Find where the given text appears and provide that cell's center as (X, Y) coordinate. 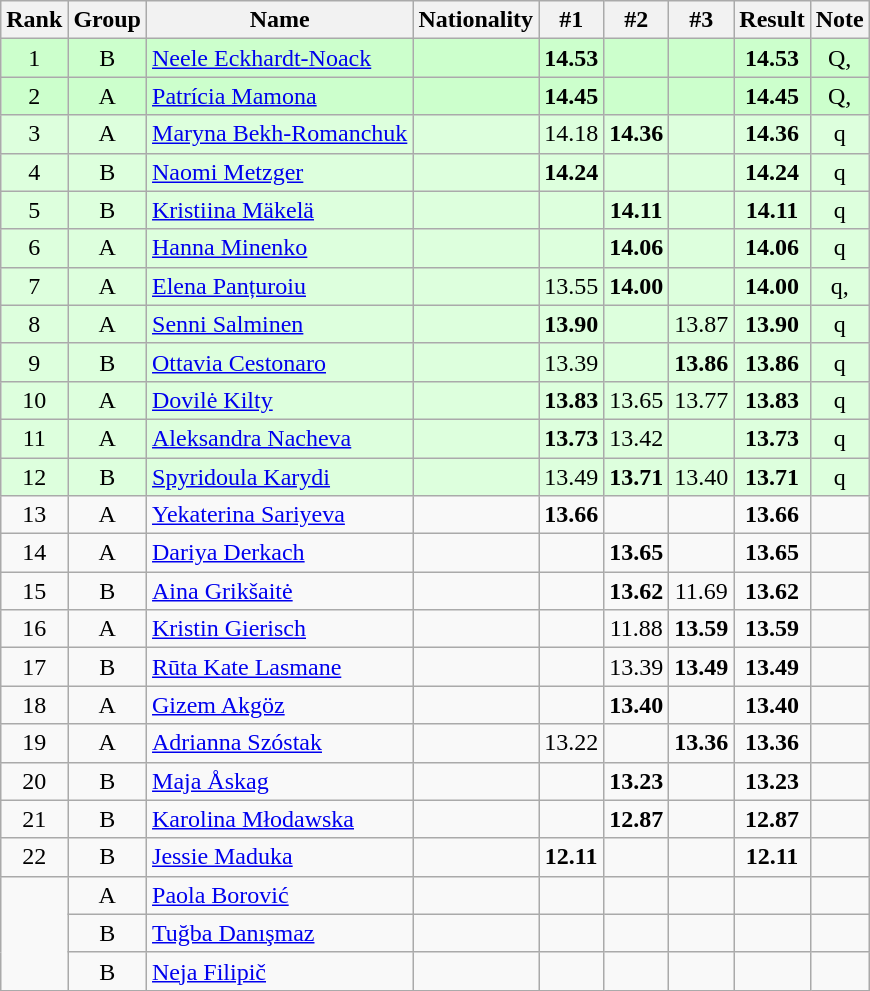
2 (34, 96)
8 (34, 324)
Result (772, 20)
#3 (702, 20)
13.22 (572, 743)
Neja Filipič (280, 971)
3 (34, 134)
11 (34, 438)
Kristin Gierisch (280, 629)
13.87 (702, 324)
19 (34, 743)
14 (34, 553)
Rūta Kate Lasmane (280, 667)
Tuğba Danışmaz (280, 933)
12 (34, 477)
14.18 (572, 134)
17 (34, 667)
13 (34, 515)
10 (34, 400)
Name (280, 20)
Hanna Minenko (280, 248)
20 (34, 781)
11.88 (636, 629)
Maryna Bekh-Romanchuk (280, 134)
Spyridoula Karydi (280, 477)
Dovilė Kilty (280, 400)
#2 (636, 20)
21 (34, 819)
Patrícia Mamona (280, 96)
Naomi Metzger (280, 172)
Note (840, 20)
Elena Panțuroiu (280, 286)
13.55 (572, 286)
1 (34, 58)
4 (34, 172)
Group (108, 20)
Gizem Akgöz (280, 705)
Maja Åskag (280, 781)
5 (34, 210)
9 (34, 362)
22 (34, 857)
Adrianna Szóstak (280, 743)
7 (34, 286)
Paola Borović (280, 895)
Kristiina Mäkelä (280, 210)
13.77 (702, 400)
#1 (572, 20)
Ottavia Cestonaro (280, 362)
Rank (34, 20)
16 (34, 629)
Nationality (476, 20)
18 (34, 705)
Senni Salminen (280, 324)
Aleksandra Nacheva (280, 438)
q, (840, 286)
Aina Grikšaitė (280, 591)
15 (34, 591)
Dariya Derkach (280, 553)
Karolina Młodawska (280, 819)
13.42 (636, 438)
Yekaterina Sariyeva (280, 515)
6 (34, 248)
Neele Eckhardt-Noack (280, 58)
Jessie Maduka (280, 857)
11.69 (702, 591)
